Return the [X, Y] coordinate for the center point of the cell that contains the specified text.  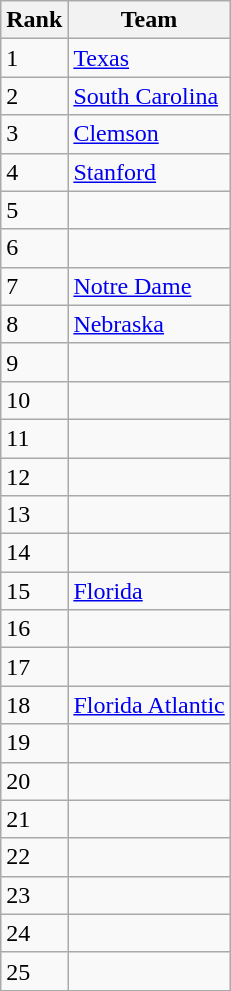
14 [34, 553]
13 [34, 515]
23 [34, 895]
Nebraska [149, 324]
9 [34, 362]
Rank [34, 20]
5 [34, 210]
21 [34, 819]
24 [34, 933]
1 [34, 58]
18 [34, 705]
16 [34, 629]
Florida Atlantic [149, 705]
20 [34, 781]
17 [34, 667]
10 [34, 400]
Stanford [149, 172]
Florida [149, 591]
6 [34, 248]
19 [34, 743]
25 [34, 971]
7 [34, 286]
8 [34, 324]
Notre Dame [149, 286]
Team [149, 20]
12 [34, 477]
4 [34, 172]
Clemson [149, 134]
15 [34, 591]
South Carolina [149, 96]
11 [34, 438]
22 [34, 857]
Texas [149, 58]
3 [34, 134]
2 [34, 96]
